Scan for the cell matching the given text and deliver its (x, y) coordinate at center. 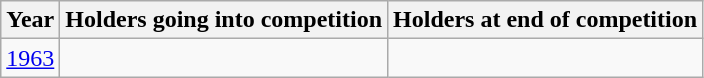
Holders at end of competition (546, 20)
Year (30, 20)
Holders going into competition (224, 20)
1963 (30, 58)
